Return [X, Y] of the center of cell containing provided text 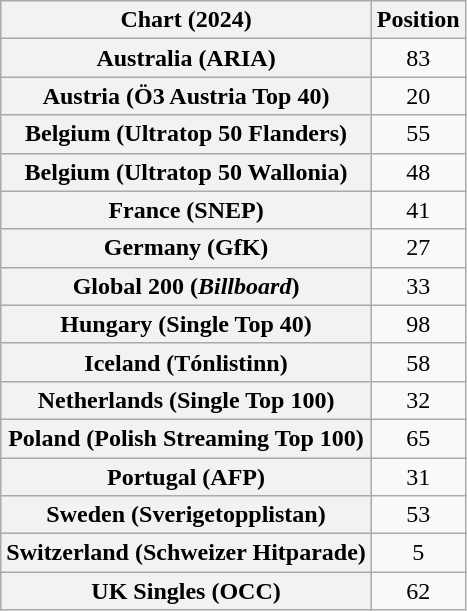
20 [418, 96]
Position [418, 20]
Australia (ARIA) [186, 58]
5 [418, 553]
Poland (Polish Streaming Top 100) [186, 438]
Austria (Ö3 Austria Top 40) [186, 96]
Global 200 (Billboard) [186, 286]
Netherlands (Single Top 100) [186, 400]
62 [418, 591]
Belgium (Ultratop 50 Flanders) [186, 134]
65 [418, 438]
83 [418, 58]
Germany (GfK) [186, 248]
55 [418, 134]
Sweden (Sverigetopplistan) [186, 515]
41 [418, 210]
48 [418, 172]
Hungary (Single Top 40) [186, 324]
98 [418, 324]
33 [418, 286]
Iceland (Tónlistinn) [186, 362]
32 [418, 400]
Chart (2024) [186, 20]
31 [418, 477]
Switzerland (Schweizer Hitparade) [186, 553]
27 [418, 248]
Portugal (AFP) [186, 477]
53 [418, 515]
58 [418, 362]
UK Singles (OCC) [186, 591]
France (SNEP) [186, 210]
Belgium (Ultratop 50 Wallonia) [186, 172]
